Extract the [x, y] coordinate from the center of the cell holding the provided text.  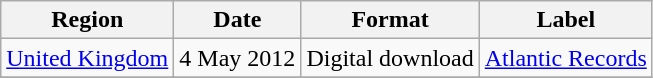
Region [88, 20]
Digital download [390, 58]
Atlantic Records [566, 58]
4 May 2012 [238, 58]
Date [238, 20]
Format [390, 20]
Label [566, 20]
United Kingdom [88, 58]
